Scan for the cell matching the given text and deliver its [X, Y] coordinate at center. 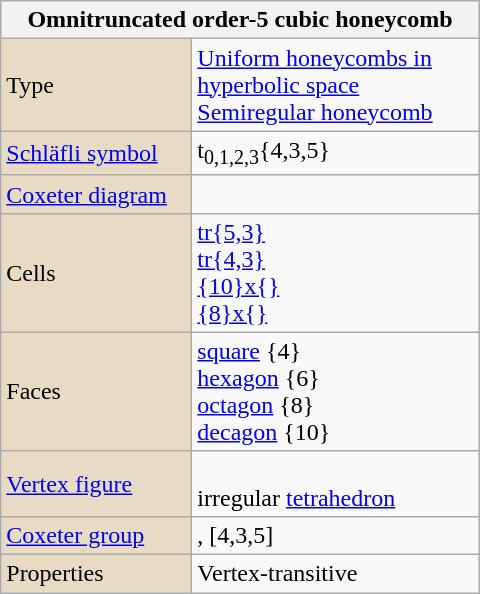
Coxeter group [96, 535]
Coxeter diagram [96, 194]
irregular tetrahedron [336, 484]
Omnitruncated order-5 cubic honeycomb [240, 20]
Properties [96, 574]
Cells [96, 272]
Schläfli symbol [96, 153]
Type [96, 85]
t0,1,2,3{4,3,5} [336, 153]
Vertex-transitive [336, 574]
Faces [96, 392]
Uniform honeycombs in hyperbolic spaceSemiregular honeycomb [336, 85]
tr{5,3} tr{4,3} {10}x{} {8}x{} [336, 272]
, [4,3,5] [336, 535]
Vertex figure [96, 484]
square {4}hexagon {6}octagon {8}decagon {10} [336, 392]
